Find where the given text appears and provide that cell's center as (x, y) coordinate. 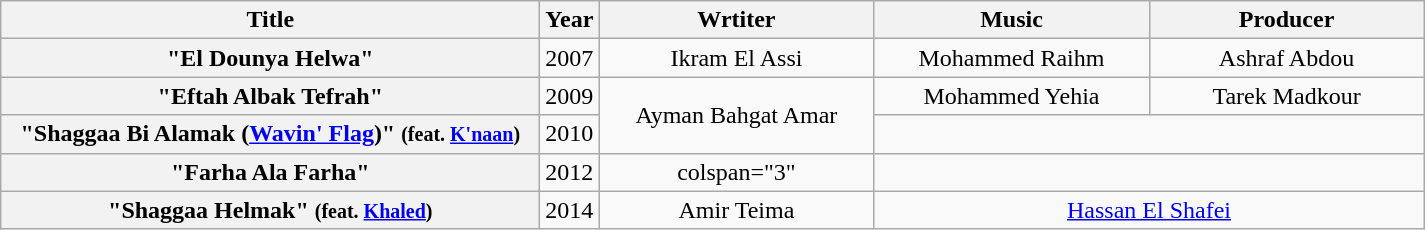
2014 (570, 210)
Hassan El Shafei (1149, 210)
2009 (570, 96)
2010 (570, 134)
"Shaggaa Helmak" (feat. Khaled) (270, 210)
Music (1012, 20)
Producer (1286, 20)
"Farha Ala Farha" (270, 172)
Tarek Madkour (1286, 96)
2012 (570, 172)
2007 (570, 58)
"Eftah Albak Tefrah" (270, 96)
Mohammed Yehia (1012, 96)
Mohammed Raihm (1012, 58)
Wrtiter (736, 20)
colspan="3" (736, 172)
"El Dounya Helwa" (270, 58)
Ayman Bahgat Amar (736, 115)
Ikram El Assi (736, 58)
Title (270, 20)
Year (570, 20)
"Shaggaa Bi Alamak (Wavin' Flag)" (feat. K'naan) (270, 134)
Ashraf Abdou (1286, 58)
Amir Teima (736, 210)
